Return [x, y] of the center of cell containing provided text 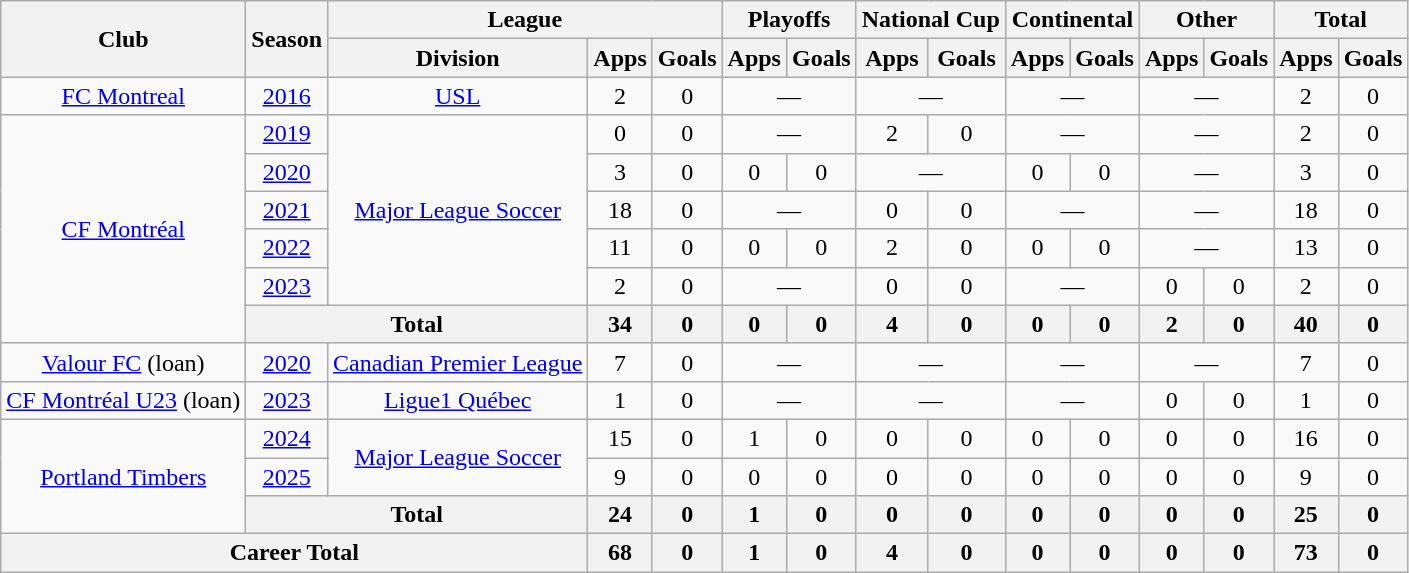
13 [1306, 248]
CF Montréal [124, 229]
Club [124, 39]
2016 [287, 96]
Season [287, 39]
Continental [1072, 20]
Portland Timbers [124, 476]
Division [458, 58]
2025 [287, 477]
24 [620, 515]
CF Montréal U23 (loan) [124, 400]
25 [1306, 515]
40 [1306, 324]
15 [620, 438]
2022 [287, 248]
11 [620, 248]
2019 [287, 134]
Other [1206, 20]
2024 [287, 438]
2021 [287, 210]
League [525, 20]
Valour FC (loan) [124, 362]
National Cup [930, 20]
FC Montreal [124, 96]
73 [1306, 553]
34 [620, 324]
16 [1306, 438]
Canadian Premier League [458, 362]
Playoffs [789, 20]
USL [458, 96]
Career Total [294, 553]
Ligue1 Québec [458, 400]
68 [620, 553]
